Pinpoint the cell where the given text exists, returning its [x, y] midpoint coordinate. 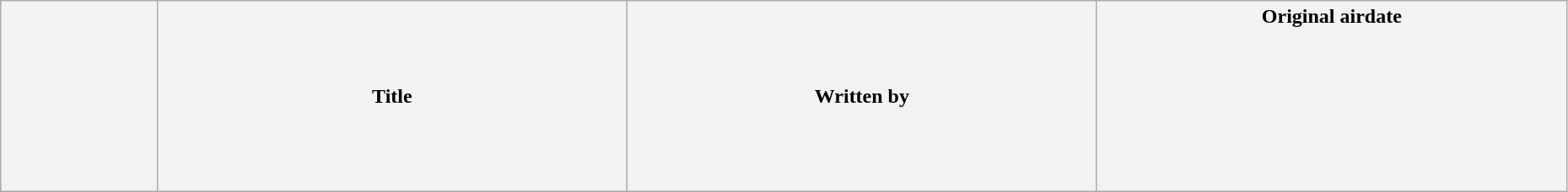
Original airdate [1331, 96]
Written by [862, 96]
Title [391, 96]
